Output the [x, y] coordinate of the center of the cell containing the given text.  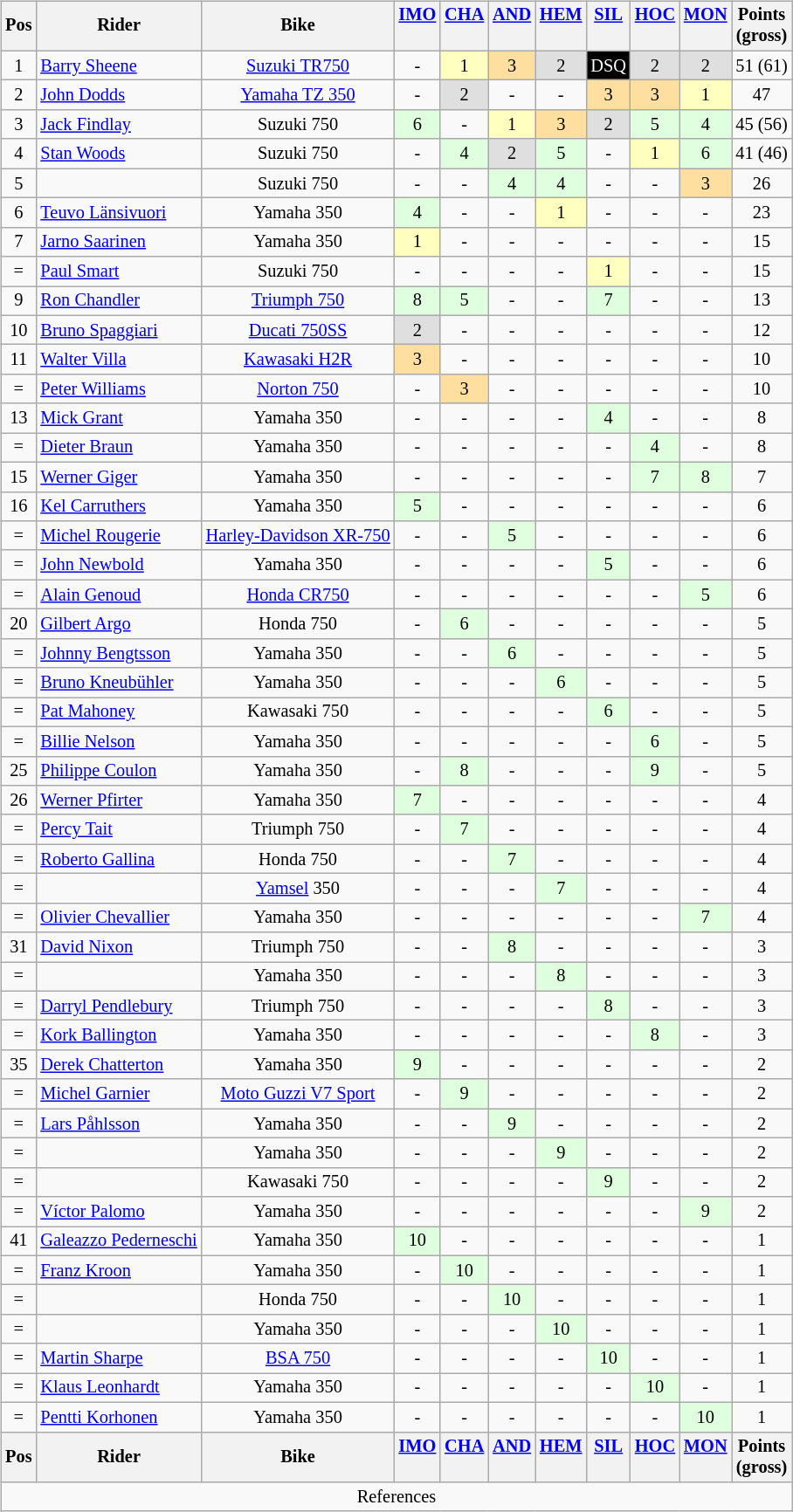
Pat Mahoney [119, 712]
Moto Guzzi V7 Sport [299, 1094]
Johnny Bengtsson [119, 653]
Martin Sharpe [119, 1358]
Víctor Palomo [119, 1212]
Kawasaki H2R [299, 360]
Barry Sheene [119, 65]
John Newbold [119, 565]
References [396, 1497]
Suzuki TR750 [299, 65]
51 (61) [762, 65]
20 [18, 624]
Paul Smart [119, 271]
16 [18, 506]
Yamsel 350 [299, 889]
47 [762, 95]
Kel Carruthers [119, 506]
David Nixon [119, 947]
Pentti Korhonen [119, 1417]
Werner Giger [119, 477]
Billie Nelson [119, 741]
Stan Woods [119, 154]
Ducati 750SS [299, 330]
Walter Villa [119, 360]
41 [18, 1241]
12 [762, 330]
Michel Garnier [119, 1094]
Norton 750 [299, 389]
45 (56) [762, 125]
23 [762, 213]
Galeazzo Pederneschi [119, 1241]
Philippe Coulon [119, 771]
Honda CR750 [299, 594]
41 (46) [762, 154]
Alain Genoud [119, 594]
John Dodds [119, 95]
Gilbert Argo [119, 624]
Bruno Kneubühler [119, 683]
Percy Tait [119, 829]
31 [18, 947]
BSA 750 [299, 1358]
Dieter Braun [119, 448]
11 [18, 360]
Bruno Spaggiari [119, 330]
Jack Findlay [119, 125]
Yamaha TZ 350 [299, 95]
25 [18, 771]
Darryl Pendlebury [119, 1006]
Harley-Davidson XR-750 [299, 536]
Mick Grant [119, 418]
Olivier Chevallier [119, 918]
Klaus Leonhardt [119, 1388]
Franz Kroon [119, 1270]
Werner Pfirter [119, 801]
Kork Ballington [119, 1035]
Jarno Saarinen [119, 242]
Ron Chandler [119, 301]
Peter Williams [119, 389]
Michel Rougerie [119, 536]
Roberto Gallina [119, 859]
DSQ [608, 65]
35 [18, 1065]
Lars Påhlsson [119, 1124]
Derek Chatterton [119, 1065]
Teuvo Länsivuori [119, 213]
